Search for the cell housing the specified text and yield its (X, Y) center coordinate. 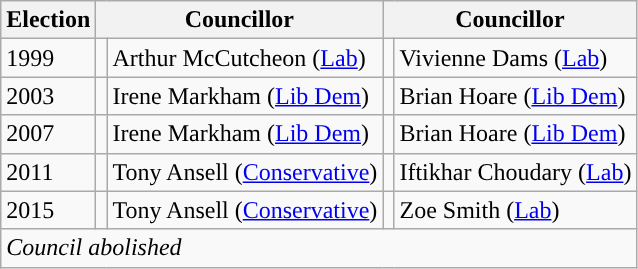
Iftikhar Choudary (Lab) (516, 172)
Arthur McCutcheon (Lab) (245, 58)
Vivienne Dams (Lab) (516, 58)
Zoe Smith (Lab) (516, 210)
2007 (48, 134)
2011 (48, 172)
2015 (48, 210)
Election (48, 20)
2003 (48, 96)
1999 (48, 58)
Council abolished (319, 248)
